Search for the cell housing the specified text and yield its (x, y) center coordinate. 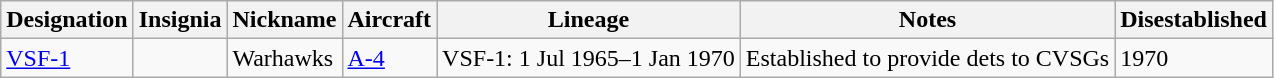
Disestablished (1194, 20)
A-4 (390, 58)
VSF-1: 1 Jul 1965–1 Jan 1970 (589, 58)
Insignia (180, 20)
Notes (927, 20)
Lineage (589, 20)
1970 (1194, 58)
Designation (67, 20)
VSF-1 (67, 58)
Established to provide dets to CVSGs (927, 58)
Nickname (284, 20)
Warhawks (284, 58)
Aircraft (390, 20)
